Determine the (X, Y) coordinate at the center of the cell enclosing the given text.  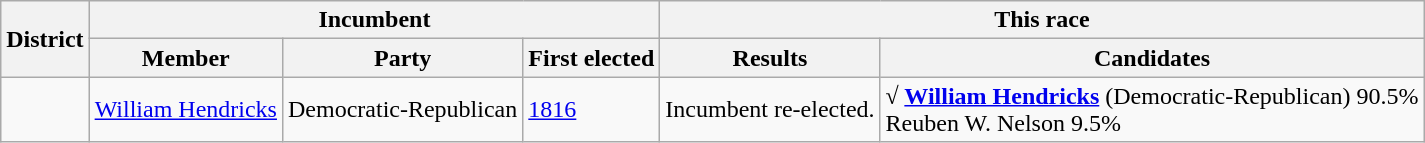
Incumbent (374, 20)
1816 (592, 110)
Incumbent re-elected. (770, 110)
√ William Hendricks (Democratic-Republican) 90.5%Reuben W. Nelson 9.5% (1152, 110)
This race (1042, 20)
District (45, 39)
Party (402, 58)
Democratic-Republican (402, 110)
Candidates (1152, 58)
First elected (592, 58)
Member (186, 58)
Results (770, 58)
William Hendricks (186, 110)
